Scan for the cell matching the given text and deliver its [X, Y] coordinate at center. 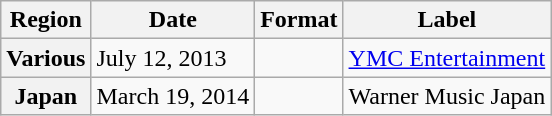
Warner Music Japan [447, 96]
YMC Entertainment [447, 58]
Format [299, 20]
Region [46, 20]
Japan [46, 96]
March 19, 2014 [173, 96]
Date [173, 20]
Label [447, 20]
July 12, 2013 [173, 58]
Various [46, 58]
